Detect which cell encompasses the target text, then output its (X, Y) center coordinate. 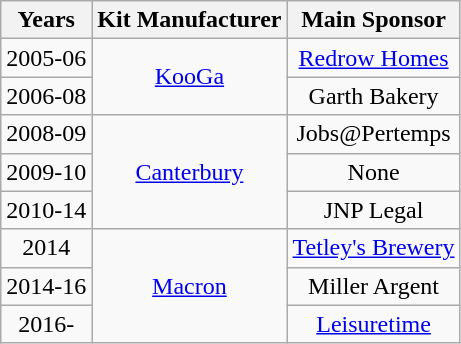
Macron (190, 286)
Canterbury (190, 172)
KooGa (190, 77)
2006-08 (46, 96)
2014-16 (46, 286)
Years (46, 20)
2010-14 (46, 210)
Redrow Homes (374, 58)
JNP Legal (374, 210)
2014 (46, 248)
None (374, 172)
2008-09 (46, 134)
Leisuretime (374, 324)
Kit Manufacturer (190, 20)
Main Sponsor (374, 20)
2005-06 (46, 58)
Miller Argent (374, 286)
Jobs@Pertemps (374, 134)
Tetley's Brewery (374, 248)
Garth Bakery (374, 96)
2016- (46, 324)
2009-10 (46, 172)
